Return (X, Y) of the center of cell containing provided text 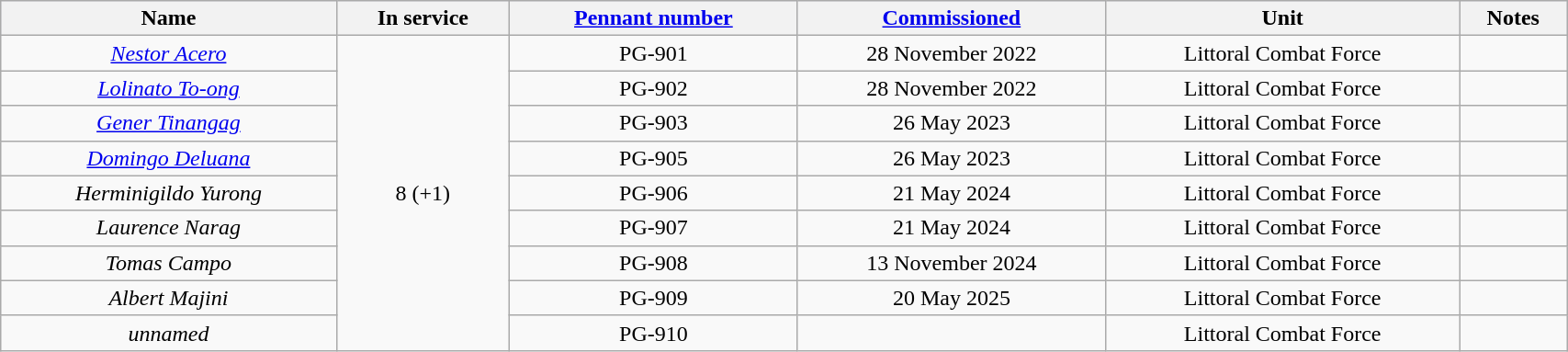
PG-909 (654, 298)
Nestor Acero (169, 53)
Unit (1282, 18)
Domingo Deluana (169, 158)
Pennant number (654, 18)
Gener Tinangag (169, 123)
13 November 2024 (952, 263)
Albert Majini (169, 298)
PG-906 (654, 193)
PG-907 (654, 228)
Tomas Campo (169, 263)
PG-903 (654, 123)
Herminigildo Yurong (169, 193)
PG-901 (654, 53)
PG-908 (654, 263)
In service (423, 18)
8 (+1) (423, 193)
Commissioned (952, 18)
Name (169, 18)
20 May 2025 (952, 298)
PG-910 (654, 333)
Laurence Narag (169, 228)
Lolinato To-ong (169, 88)
unnamed (169, 333)
PG-905 (654, 158)
PG-902 (654, 88)
Notes (1514, 18)
